From the cell containing the given text, extract its center point as (X, Y) coordinate. 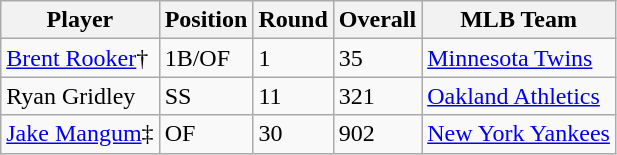
Jake Mangum‡ (80, 134)
Position (206, 20)
Player (80, 20)
35 (377, 58)
Overall (377, 20)
Brent Rooker† (80, 58)
Oakland Athletics (519, 96)
11 (293, 96)
902 (377, 134)
MLB Team (519, 20)
30 (293, 134)
1 (293, 58)
1B/OF (206, 58)
321 (377, 96)
Ryan Gridley (80, 96)
New York Yankees (519, 134)
Round (293, 20)
OF (206, 134)
Minnesota Twins (519, 58)
SS (206, 96)
